Identify which cell holds the provided text, then report its (x, y) central coordinate. 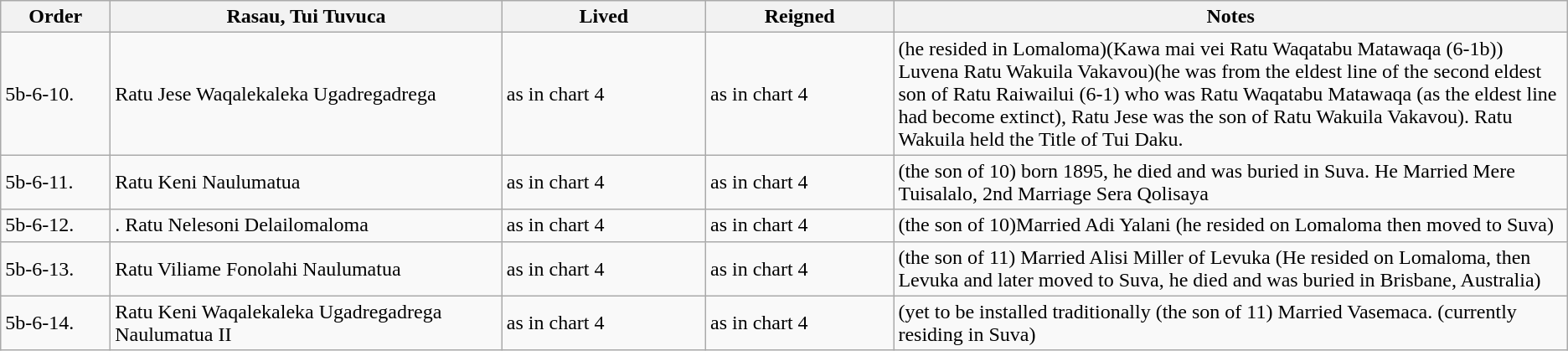
Rasau, Tui Tuvuca (307, 17)
Lived (603, 17)
Ratu Keni Naulumatua (307, 183)
. Ratu Nelesoni Delailomaloma (307, 225)
Reigned (799, 17)
Ratu Keni Waqalekaleka Ugadregadrega Naulumatua II (307, 323)
(the son of 10)Married Adi Yalani (he resided on Lomaloma then moved to Suva) (1230, 225)
Order (55, 17)
5b-6-11. (55, 183)
Notes (1230, 17)
Ratu Jese Waqalekaleka Ugadregadrega (307, 94)
5b-6-13. (55, 268)
5b-6-10. (55, 94)
Ratu Viliame Fonolahi Naulumatua (307, 268)
5b-6-12. (55, 225)
(yet to be installed traditionally (the son of 11) Married Vasemaca. (currently residing in Suva) (1230, 323)
5b-6-14. (55, 323)
(the son of 10) born 1895, he died and was buried in Suva. He Married Mere Tuisalalo, 2nd Marriage Sera Qolisaya (1230, 183)
